Find where the given text appears and provide that cell's center as [x, y] coordinate. 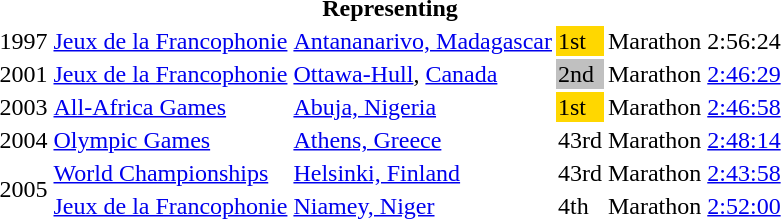
2nd [580, 74]
Athens, Greece [423, 140]
Abuja, Nigeria [423, 107]
World Championships [170, 173]
Antananarivo, Madagascar [423, 41]
Helsinki, Finland [423, 173]
All-Africa Games [170, 107]
Olympic Games [170, 140]
Ottawa-Hull, Canada [423, 74]
